For the text-containing cell, return its midpoint in (X, Y) coordinate format. 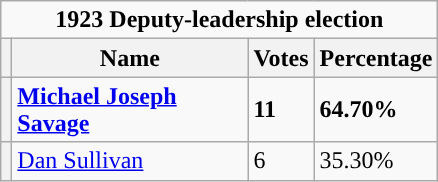
1923 Deputy-leadership election (220, 20)
6 (281, 161)
64.70% (376, 110)
Votes (281, 58)
Michael Joseph Savage (130, 110)
Name (130, 58)
11 (281, 110)
Percentage (376, 58)
Dan Sullivan (130, 161)
35.30% (376, 161)
